Output the (x, y) coordinate of the center of the cell containing the given text.  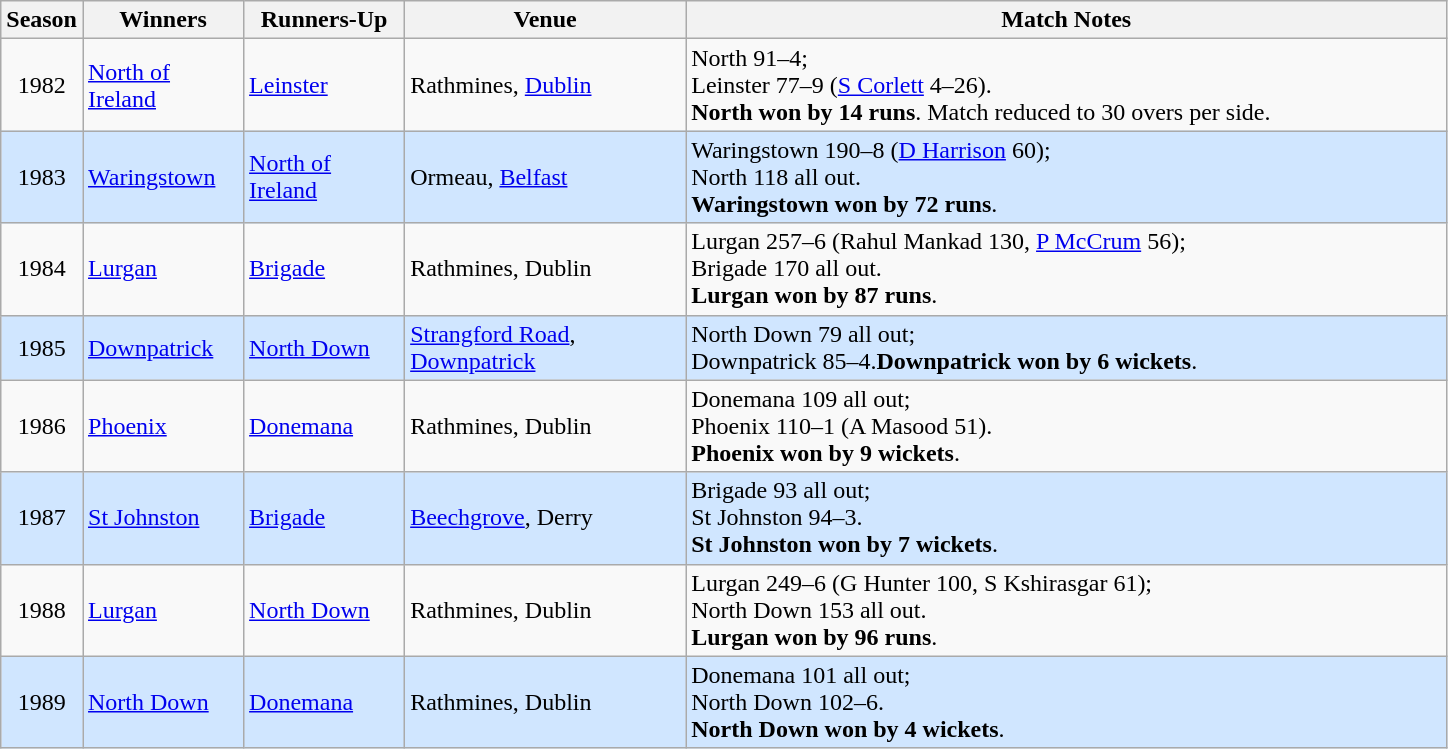
Beechgrove, Derry (546, 518)
Lurgan 249–6 (G Hunter 100, S Kshirasgar 61);North Down 153 all out.Lurgan won by 96 runs. (1066, 610)
St Johnston (162, 518)
Waringstown (162, 177)
Phoenix (162, 426)
Donemana 109 all out;Phoenix 110–1 (A Masood 51).Phoenix won by 9 wickets. (1066, 426)
1983 (42, 177)
Leinster (324, 85)
Venue (546, 20)
1986 (42, 426)
Match Notes (1066, 20)
Donemana 101 all out;North Down 102–6.North Down won by 4 wickets. (1066, 702)
Lurgan 257–6 (Rahul Mankad 130, P McCrum 56);Brigade 170 all out.Lurgan won by 87 runs. (1066, 269)
1982 (42, 85)
1984 (42, 269)
Season (42, 20)
1989 (42, 702)
Downpatrick (162, 348)
Ormeau, Belfast (546, 177)
1988 (42, 610)
1987 (42, 518)
Brigade 93 all out;St Johnston 94–3.St Johnston won by 7 wickets. (1066, 518)
Winners (162, 20)
North Down 79 all out;Downpatrick 85–4.Downpatrick won by 6 wickets. (1066, 348)
1985 (42, 348)
North 91–4;Leinster 77–9 (S Corlett 4–26).North won by 14 runs. Match reduced to 30 overs per side. (1066, 85)
Runners-Up (324, 20)
Waringstown 190–8 (D Harrison 60);North 118 all out.Waringstown won by 72 runs. (1066, 177)
Strangford Road, Downpatrick (546, 348)
